Return (X, Y) of the center of cell containing provided text 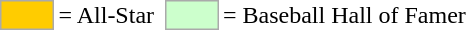
= All-Star (106, 15)
